Identify which cell holds the provided text, then report its (X, Y) central coordinate. 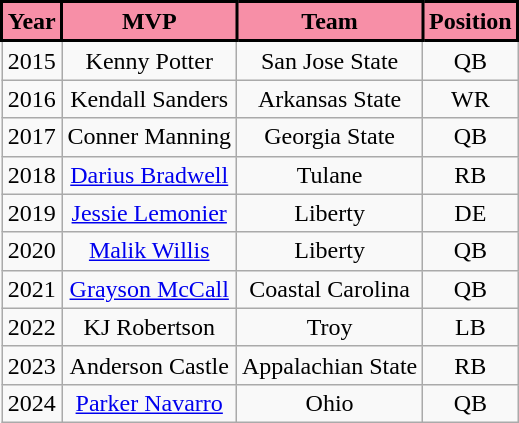
Troy (329, 327)
Arkansas State (329, 99)
San Jose State (329, 60)
2018 (32, 175)
2015 (32, 60)
Anderson Castle (149, 365)
2022 (32, 327)
Jessie Lemonier (149, 213)
MVP (149, 22)
Coastal Carolina (329, 289)
Darius Bradwell (149, 175)
Kenny Potter (149, 60)
Malik Willis (149, 251)
Georgia State (329, 137)
2023 (32, 365)
DE (470, 213)
Team (329, 22)
Grayson McCall (149, 289)
Parker Navarro (149, 403)
2019 (32, 213)
Position (470, 22)
2017 (32, 137)
Tulane (329, 175)
2021 (32, 289)
2016 (32, 99)
Ohio (329, 403)
LB (470, 327)
WR (470, 99)
2024 (32, 403)
Conner Manning (149, 137)
2020 (32, 251)
Appalachian State (329, 365)
Year (32, 22)
Kendall Sanders (149, 99)
KJ Robertson (149, 327)
